Provide the [X, Y] coordinate of the cell's center where the given text is located.  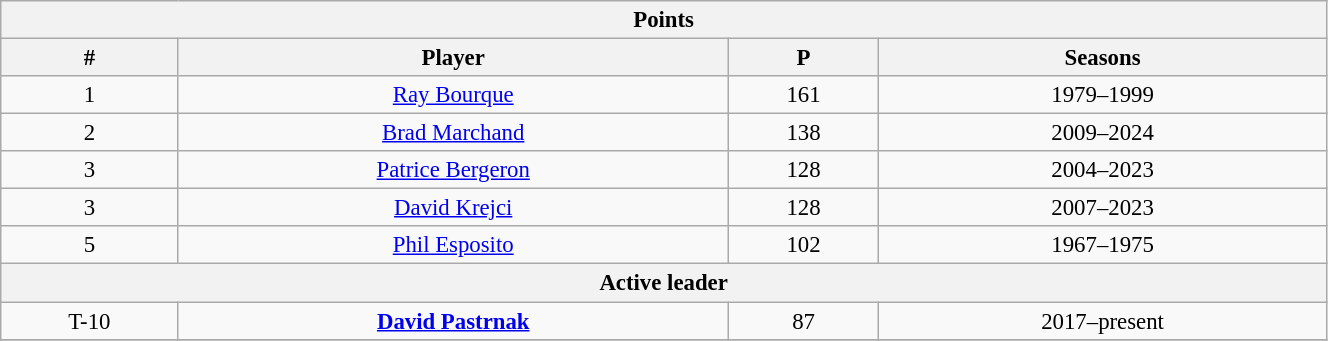
David Pastrnak [453, 321]
1 [90, 95]
Patrice Bergeron [453, 170]
David Krejci [453, 208]
Player [453, 58]
161 [803, 95]
P [803, 58]
138 [803, 133]
Ray Bourque [453, 95]
T-10 [90, 321]
1979–1999 [1103, 95]
Points [664, 20]
2017–present [1103, 321]
Active leader [664, 283]
2 [90, 133]
2009–2024 [1103, 133]
1967–1975 [1103, 245]
2004–2023 [1103, 170]
# [90, 58]
Phil Esposito [453, 245]
87 [803, 321]
Brad Marchand [453, 133]
Seasons [1103, 58]
5 [90, 245]
2007–2023 [1103, 208]
102 [803, 245]
